Extract the (x, y) coordinate from the center of the cell holding the provided text.  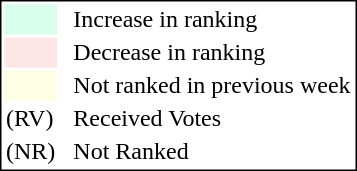
Increase in ranking (212, 19)
Not Ranked (212, 151)
Received Votes (212, 119)
(RV) (30, 119)
Decrease in ranking (212, 53)
Not ranked in previous week (212, 85)
(NR) (30, 151)
